Identify which cell holds the provided text, then report its [x, y] central coordinate. 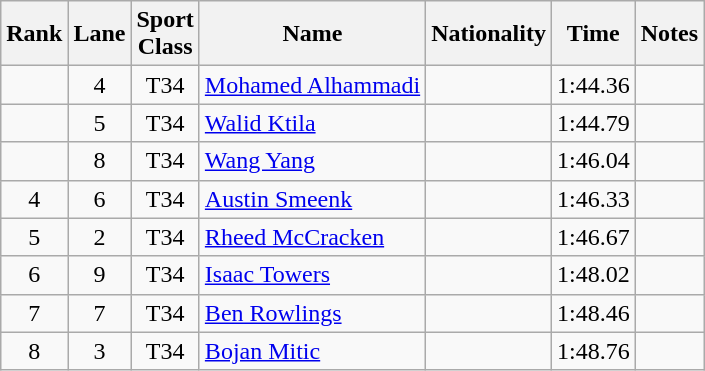
Walid Ktila [312, 123]
Name [312, 34]
1:48.02 [593, 275]
1:48.46 [593, 313]
1:46.33 [593, 199]
Ben Rowlings [312, 313]
Time [593, 34]
1:44.36 [593, 85]
Nationality [489, 34]
Austin Smeenk [312, 199]
Isaac Towers [312, 275]
2 [100, 237]
Rheed McCracken [312, 237]
Rank [34, 34]
1:44.79 [593, 123]
1:48.76 [593, 351]
9 [100, 275]
1:46.04 [593, 161]
Bojan Mitic [312, 351]
3 [100, 351]
Wang Yang [312, 161]
SportClass [165, 34]
1:46.67 [593, 237]
Mohamed Alhammadi [312, 85]
Notes [669, 34]
Lane [100, 34]
